Detect which cell encompasses the target text, then output its (x, y) center coordinate. 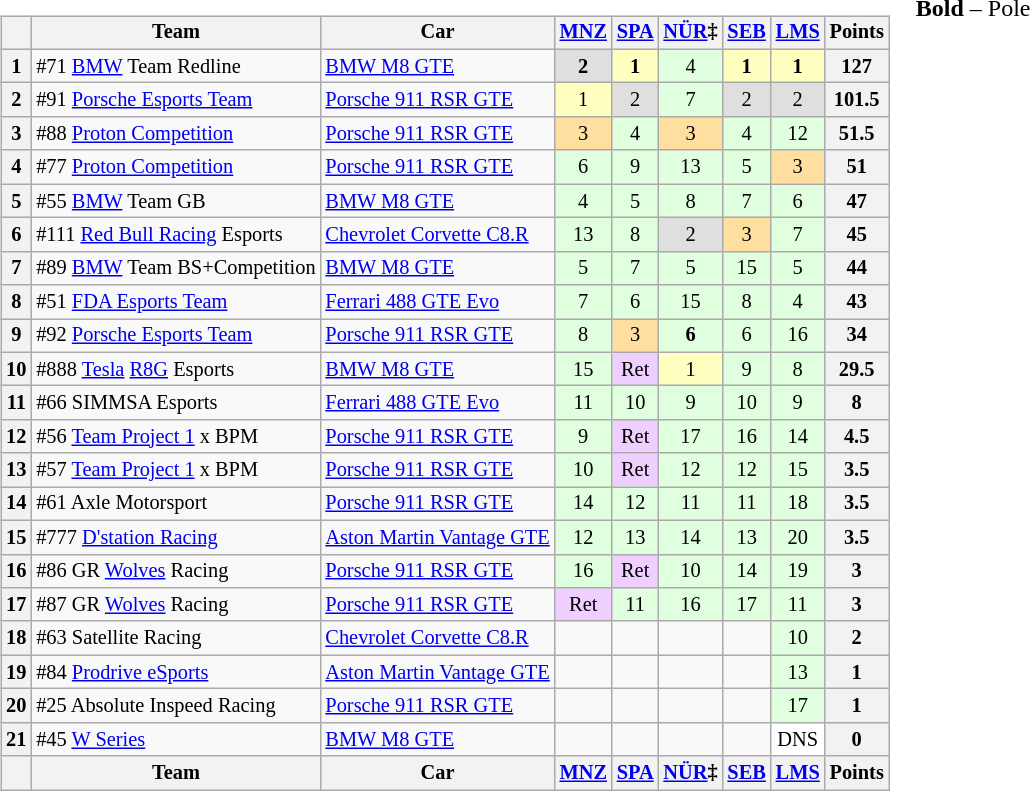
#25 Absolute Inspeed Racing (176, 706)
45 (857, 235)
51 (857, 167)
21 (16, 739)
DNS (798, 739)
#88 Proton Competition (176, 134)
34 (857, 336)
4.5 (857, 437)
#66 SIMMSA Esports (176, 403)
#89 BMW Team BS+Competition (176, 268)
#63 Satellite Racing (176, 638)
#84 Prodrive eSports (176, 672)
#86 GR Wolves Racing (176, 571)
#71 BMW Team Redline (176, 66)
#57 Team Project 1 x BPM (176, 470)
44 (857, 268)
101.5 (857, 100)
51.5 (857, 134)
#61 Axle Motorsport (176, 504)
#77 Proton Competition (176, 167)
#111 Red Bull Racing Esports (176, 235)
#51 FDA Esports Team (176, 302)
#91 Porsche Esports Team (176, 100)
29.5 (857, 369)
#777 D'station Racing (176, 537)
47 (857, 201)
#45 W Series (176, 739)
#92 Porsche Esports Team (176, 336)
#888 Tesla R8G Esports (176, 369)
0 (857, 739)
43 (857, 302)
#56 Team Project 1 x BPM (176, 437)
#87 GR Wolves Racing (176, 605)
127 (857, 66)
#55 BMW Team GB (176, 201)
